From the cell containing the given text, extract its center point as (X, Y) coordinate. 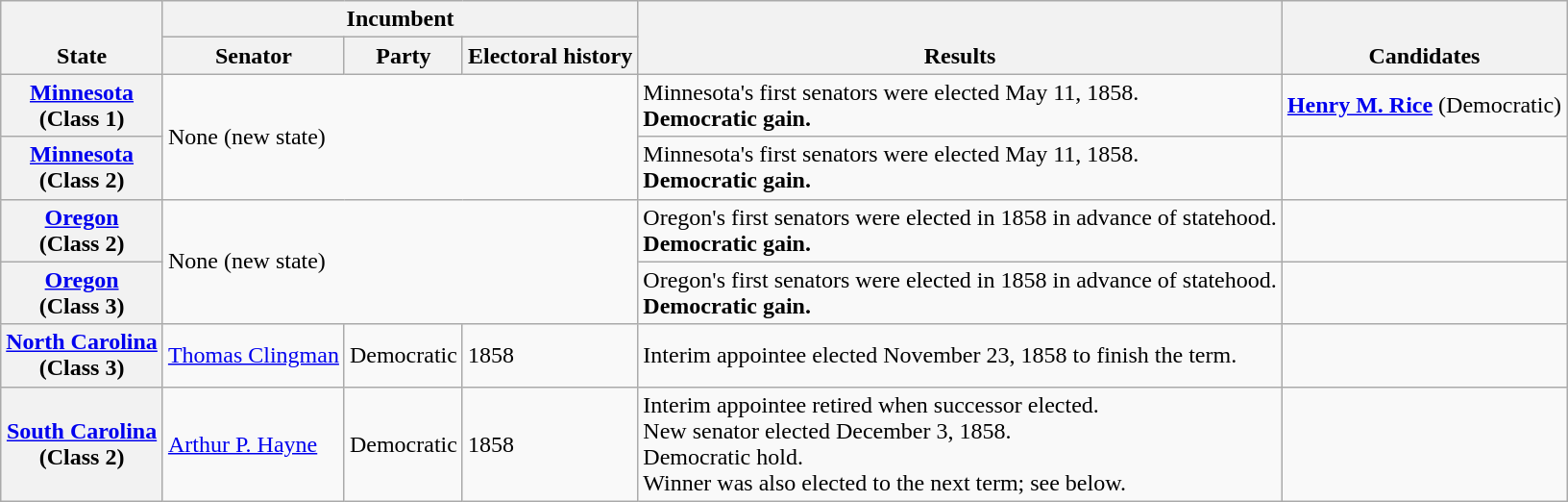
Thomas Clingman (254, 356)
Henry M. Rice (Democratic) (1424, 106)
Oregon(Class 2) (83, 231)
Minnesota(Class 2) (83, 167)
Candidates (1424, 38)
Senator (254, 56)
Minnesota(Class 1) (83, 106)
Electoral history (550, 56)
Results (960, 38)
State (83, 38)
Interim appointee elected November 23, 1858 to finish the term. (960, 356)
South Carolina(Class 2) (83, 444)
Arthur P. Hayne (254, 444)
Party (404, 56)
Incumbent (400, 19)
North Carolina(Class 3) (83, 356)
Oregon(Class 3) (83, 292)
